Extract the (X, Y) coordinate from the center of the cell holding the provided text.  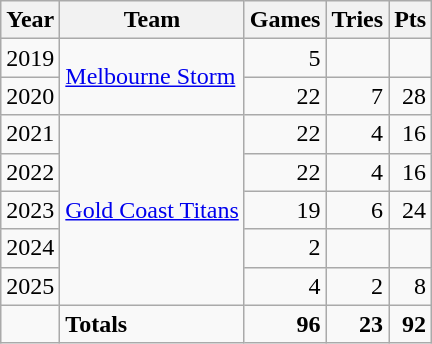
8 (410, 286)
2025 (30, 286)
6 (358, 210)
Totals (152, 324)
Tries (358, 20)
19 (285, 210)
2019 (30, 58)
Games (285, 20)
2022 (30, 172)
Year (30, 20)
2020 (30, 96)
92 (410, 324)
Melbourne Storm (152, 77)
2023 (30, 210)
24 (410, 210)
Pts (410, 20)
28 (410, 96)
2024 (30, 248)
Team (152, 20)
23 (358, 324)
2021 (30, 134)
Gold Coast Titans (152, 210)
96 (285, 324)
5 (285, 58)
7 (358, 96)
